Return the [X, Y] coordinate for the center point of the cell that contains the specified text.  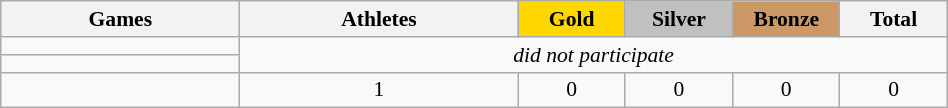
1 [379, 90]
Silver [678, 19]
Gold [572, 19]
Total [894, 19]
Athletes [379, 19]
Games [120, 19]
Bronze [786, 19]
did not participate [594, 55]
